Pinpoint the cell where the given text exists, returning its (X, Y) midpoint coordinate. 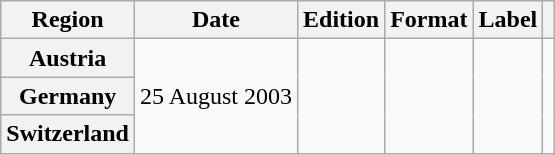
Edition (342, 20)
Format (429, 20)
Austria (68, 58)
25 August 2003 (216, 96)
Label (508, 20)
Switzerland (68, 134)
Region (68, 20)
Date (216, 20)
Germany (68, 96)
